Detect which cell encompasses the target text, then output its (x, y) center coordinate. 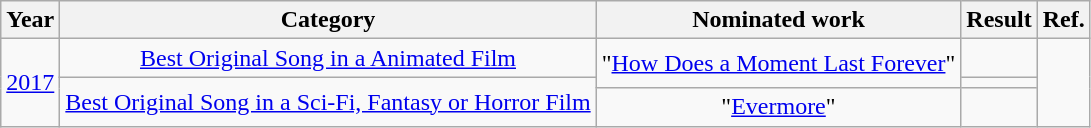
Result (999, 20)
Best Original Song in a Sci-Fi, Fantasy or Horror Film (328, 102)
"How Does a Moment Last Forever" (778, 64)
Nominated work (778, 20)
Best Original Song in a Animated Film (328, 58)
"Evermore" (778, 107)
Category (328, 20)
Year (30, 20)
Ref. (1064, 20)
2017 (30, 82)
